Identify which cell holds the provided text, then report its [X, Y] central coordinate. 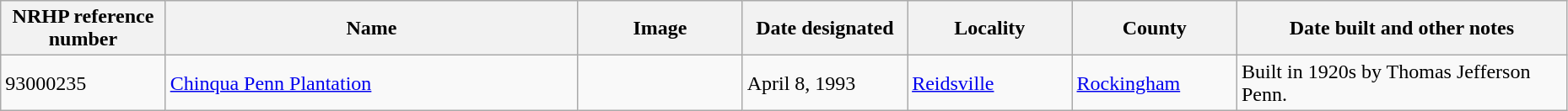
Name [371, 29]
April 8, 1993 [825, 82]
NRHP reference number [83, 29]
Built in 1920s by Thomas Jefferson Penn. [1402, 82]
Reidsville [990, 82]
Image [660, 29]
Date designated [825, 29]
Locality [990, 29]
Chinqua Penn Plantation [371, 82]
Rockingham [1154, 82]
Date built and other notes [1402, 29]
County [1154, 29]
93000235 [83, 82]
